Locate the cell with the specified text and output its (X, Y) center coordinate. 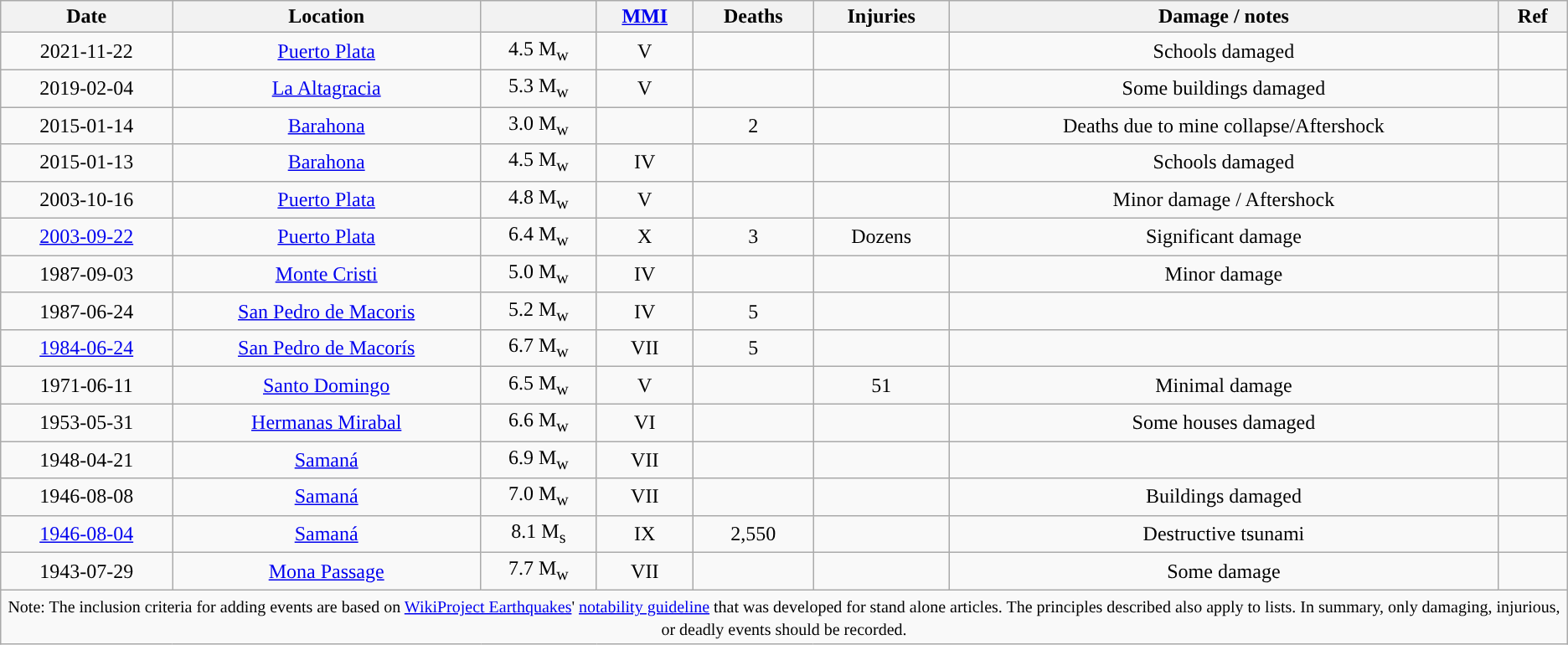
2003-09-22 (87, 237)
1971-06-11 (87, 385)
2,550 (753, 534)
7.7 Mw (539, 571)
7.0 Mw (539, 497)
4.8 Mw (539, 199)
Some buildings damaged (1223, 88)
2021-11-22 (87, 51)
Minor damage / Aftershock (1223, 199)
Hermanas Mirabal (327, 422)
8.1 Ms (539, 534)
2003-10-16 (87, 199)
1987-09-03 (87, 274)
5.0 Mw (539, 274)
San Pedro de Macoris (327, 311)
51 (881, 385)
Mona Passage (327, 571)
2019-02-04 (87, 88)
6.6 Mw (539, 422)
6.5 Mw (539, 385)
2015-01-14 (87, 126)
6.4 Mw (539, 237)
Monte Cristi (327, 274)
1984-06-24 (87, 348)
Buildings damaged (1223, 497)
VI (645, 422)
Damage / notes (1223, 17)
MMI (645, 17)
Injuries (881, 17)
Some damage (1223, 571)
IX (645, 534)
Ref (1533, 17)
2 (753, 126)
San Pedro de Macorís (327, 348)
6.7 Mw (539, 348)
Date (87, 17)
6.9 Mw (539, 460)
1946-08-04 (87, 534)
Destructive tsunami (1223, 534)
2015-01-13 (87, 163)
3.0 Mw (539, 126)
5.2 Mw (539, 311)
1953-05-31 (87, 422)
Some houses damaged (1223, 422)
3 (753, 237)
Location (327, 17)
1946-08-08 (87, 497)
X (645, 237)
Deaths due to mine collapse/Aftershock (1223, 126)
Deaths (753, 17)
1987-06-24 (87, 311)
Minor damage (1223, 274)
1948-04-21 (87, 460)
La Altagracia (327, 88)
5.3 Mw (539, 88)
Santo Domingo (327, 385)
Dozens (881, 237)
1943-07-29 (87, 571)
Minimal damage (1223, 385)
Significant damage (1223, 237)
